Capture the cell that displays the provided text and extract its (x, y) central coordinate. 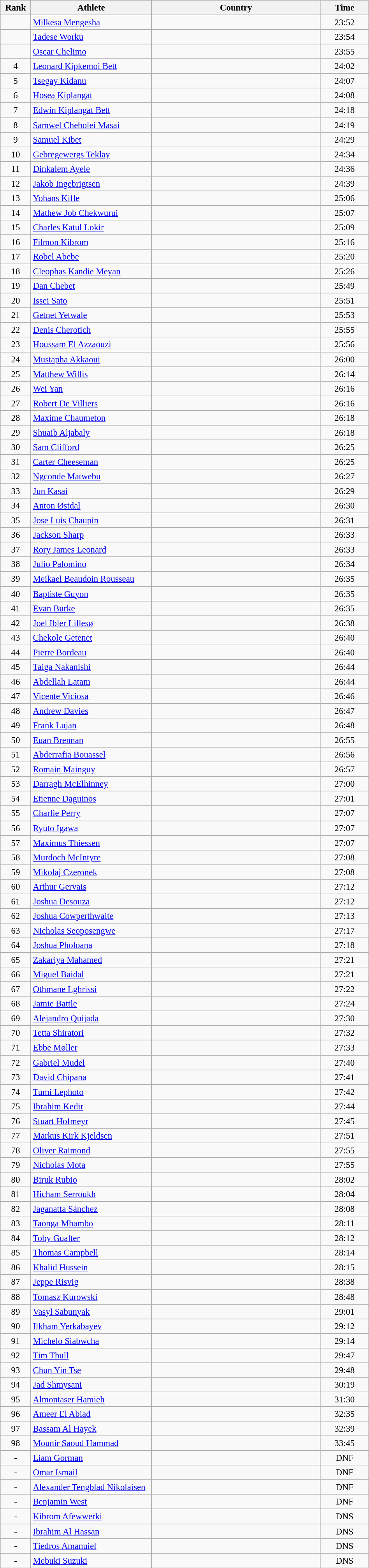
41 (16, 608)
Tomasz Kurowski (91, 1297)
38 (16, 565)
Charlie Perry (91, 814)
Othmane Lghrissi (91, 989)
25:06 (344, 198)
26:27 (344, 477)
Dinkalem Ayele (91, 169)
Rank (16, 8)
29:01 (344, 1312)
Tiedros Amanuiel (91, 1546)
17 (16, 257)
94 (16, 1385)
25 (16, 374)
Frank Lujan (91, 726)
Liam Gorman (91, 1458)
83 (16, 1224)
Jakob Ingebrigtsen (91, 184)
Zakariya Mahamed (91, 960)
Alexander Tengblad Nikolaisen (91, 1487)
15 (16, 228)
35 (16, 521)
62 (16, 916)
71 (16, 1048)
Toby Gualter (91, 1238)
Evan Burke (91, 608)
Anton Østdal (91, 506)
Jackson Sharp (91, 535)
9 (16, 139)
30 (16, 447)
Time (344, 8)
27:51 (344, 1136)
Gabriel Mudel (91, 1063)
36 (16, 535)
14 (16, 213)
27:00 (344, 784)
Joel Ibler Lillesø (91, 623)
Ameer El Abiad (91, 1414)
27:30 (344, 1019)
Joshua Cowperthwaite (91, 916)
Ngconde Matwebu (91, 477)
27:01 (344, 799)
68 (16, 1004)
54 (16, 799)
70 (16, 1033)
26:55 (344, 740)
Joshua Pholoana (91, 945)
Rory James Leonard (91, 550)
Jad Shmysani (91, 1385)
28:11 (344, 1224)
26:47 (344, 711)
Mustapha Akkaoui (91, 359)
91 (16, 1341)
27:32 (344, 1033)
25:49 (344, 286)
25:20 (344, 257)
Denis Cherotich (91, 330)
86 (16, 1268)
Edwin Kiplangat Bett (91, 110)
Michelo Siabwcha (91, 1341)
Tim Thull (91, 1356)
28:14 (344, 1253)
Ebbe Møller (91, 1048)
23:55 (344, 52)
Tetta Shiratori (91, 1033)
Meikael Beaudoin Rousseau (91, 579)
Pierre Bordeau (91, 652)
24:36 (344, 169)
81 (16, 1194)
Dan Chebet (91, 286)
Jose Luis Chaupin (91, 521)
Bassam Al Hayek (91, 1429)
28 (16, 418)
Cleophas Kandie Meyan (91, 272)
31:30 (344, 1399)
12 (16, 184)
Darragh McElhinney (91, 784)
16 (16, 242)
28:12 (344, 1238)
24:19 (344, 125)
Athlete (91, 8)
27:41 (344, 1077)
Oliver Raimond (91, 1150)
25:51 (344, 301)
Robel Abebe (91, 257)
26:30 (344, 506)
Getnet Yetwale (91, 315)
Murdoch McIntyre (91, 857)
24:29 (344, 139)
24 (16, 359)
10 (16, 154)
96 (16, 1414)
26:14 (344, 374)
27:44 (344, 1106)
Ibrahim Kedir (91, 1106)
Leonard Kipkemoi Bett (91, 66)
Thomas Campbell (91, 1253)
Maxime Chaumeton (91, 418)
Almontaser Hamieh (91, 1399)
55 (16, 814)
Gebregewergs Teklay (91, 154)
63 (16, 931)
78 (16, 1150)
56 (16, 828)
33:45 (344, 1443)
80 (16, 1180)
66 (16, 975)
Charles Katul Lokir (91, 228)
Kibrom Afewwerki (91, 1517)
28:02 (344, 1180)
Samuel Kibet (91, 139)
7 (16, 110)
Wei Yan (91, 388)
26:57 (344, 770)
28:38 (344, 1282)
Etienne Daguinos (91, 799)
27:42 (344, 1092)
Robert De Villiers (91, 403)
Jamie Battle (91, 1004)
27 (16, 403)
87 (16, 1282)
25:16 (344, 242)
33 (16, 491)
53 (16, 784)
Carter Cheeseman (91, 462)
26:29 (344, 491)
67 (16, 989)
25:09 (344, 228)
13 (16, 198)
46 (16, 682)
26:31 (344, 521)
28:15 (344, 1268)
61 (16, 901)
39 (16, 579)
69 (16, 1019)
Markus Kirk Kjeldsen (91, 1136)
Romain Mainguy (91, 770)
Shuaib Aljabaly (91, 433)
32 (16, 477)
44 (16, 652)
Stuart Hofmeyr (91, 1121)
Jaganatta Sánchez (91, 1209)
52 (16, 770)
57 (16, 843)
90 (16, 1326)
Arthur Gervais (91, 887)
19 (16, 286)
Benjamin West (91, 1502)
5 (16, 81)
24:07 (344, 81)
24:18 (344, 110)
45 (16, 667)
51 (16, 755)
27:22 (344, 989)
Biruk Rubio (91, 1180)
18 (16, 272)
26:48 (344, 726)
95 (16, 1399)
93 (16, 1370)
26:46 (344, 696)
6 (16, 95)
37 (16, 550)
Chekole Getenet (91, 637)
Baptiste Guyon (91, 594)
20 (16, 301)
65 (16, 960)
27:17 (344, 931)
Vasyl Sabunyak (91, 1312)
82 (16, 1209)
Hicham Serroukh (91, 1194)
Yohans Kifle (91, 198)
60 (16, 887)
58 (16, 857)
8 (16, 125)
Samwel Chebolei Masai (91, 125)
31 (16, 462)
21 (16, 315)
29:12 (344, 1326)
25:53 (344, 315)
Alejandro Quijada (91, 1019)
23 (16, 345)
92 (16, 1356)
Ryuto Igawa (91, 828)
Ilkham Yerkabayev (91, 1326)
Ibrahim Al Hassan (91, 1531)
27:45 (344, 1121)
64 (16, 945)
40 (16, 594)
49 (16, 726)
77 (16, 1136)
Milkesa Mengesha (91, 23)
Filmon Kibrom (91, 242)
Omar Ismail (91, 1473)
98 (16, 1443)
50 (16, 740)
89 (16, 1312)
Euan Brennan (91, 740)
Joshua Desouza (91, 901)
29:47 (344, 1356)
59 (16, 872)
Tumi Lephoto (91, 1092)
26:56 (344, 755)
28:04 (344, 1194)
85 (16, 1253)
27:24 (344, 1004)
43 (16, 637)
29:48 (344, 1370)
97 (16, 1429)
22 (16, 330)
Jun Kasai (91, 491)
27:18 (344, 945)
75 (16, 1106)
29 (16, 433)
28:48 (344, 1297)
Julio Palomino (91, 565)
42 (16, 623)
47 (16, 696)
Chun Yin Tse (91, 1370)
30:19 (344, 1385)
28:08 (344, 1209)
Khalid Hussein (91, 1268)
34 (16, 506)
24:39 (344, 184)
76 (16, 1121)
84 (16, 1238)
23:54 (344, 37)
79 (16, 1165)
25:55 (344, 330)
27:13 (344, 916)
24:34 (344, 154)
Maximus Thiessen (91, 843)
Oscar Chelimo (91, 52)
David Chipana (91, 1077)
Houssam El Azzaouzi (91, 345)
Taiga Nakanishi (91, 667)
Hosea Kiplangat (91, 95)
Abderrafia Bouassel (91, 755)
24:02 (344, 66)
Issei Sato (91, 301)
27:33 (344, 1048)
Jeppe Risvig (91, 1282)
Mebuki Suzuki (91, 1561)
Mounir Saoud Hammad (91, 1443)
32:35 (344, 1414)
Country (236, 8)
Taonga Mbambo (91, 1224)
Andrew Davies (91, 711)
26 (16, 388)
27:40 (344, 1063)
Nicholas Mota (91, 1165)
25:07 (344, 213)
26:38 (344, 623)
Mikołaj Czeronek (91, 872)
Miguel Baidal (91, 975)
29:14 (344, 1341)
Tsegay Kidanu (91, 81)
26:34 (344, 565)
72 (16, 1063)
24:08 (344, 95)
26:00 (344, 359)
Mathew Job Chekwurui (91, 213)
Tadese Worku (91, 37)
73 (16, 1077)
11 (16, 169)
32:39 (344, 1429)
Matthew Willis (91, 374)
Vicente Viciosa (91, 696)
Nicholas Seoposengwe (91, 931)
25:56 (344, 345)
4 (16, 66)
88 (16, 1297)
Abdellah Latam (91, 682)
23:52 (344, 23)
48 (16, 711)
74 (16, 1092)
25:26 (344, 272)
Sam Clifford (91, 447)
